For the text-containing cell, return its midpoint in [x, y] coordinate format. 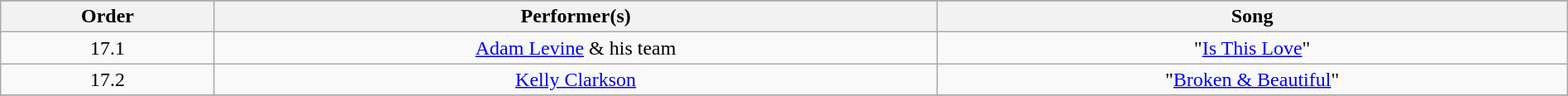
17.1 [108, 48]
Performer(s) [576, 17]
"Broken & Beautiful" [1252, 79]
Kelly Clarkson [576, 79]
Song [1252, 17]
Order [108, 17]
17.2 [108, 79]
"Is This Love" [1252, 48]
Adam Levine & his team [576, 48]
